Find where the given text appears and provide that cell's center as [x, y] coordinate. 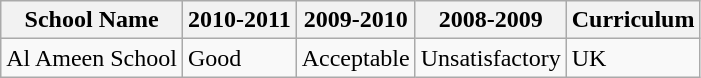
2008-2009 [490, 20]
Al Ameen School [92, 58]
School Name [92, 20]
2009-2010 [356, 20]
UK [633, 58]
Curriculum [633, 20]
Acceptable [356, 58]
Good [239, 58]
2010-2011 [239, 20]
Unsatisfactory [490, 58]
